Output the (x, y) coordinate of the center of the cell containing the given text.  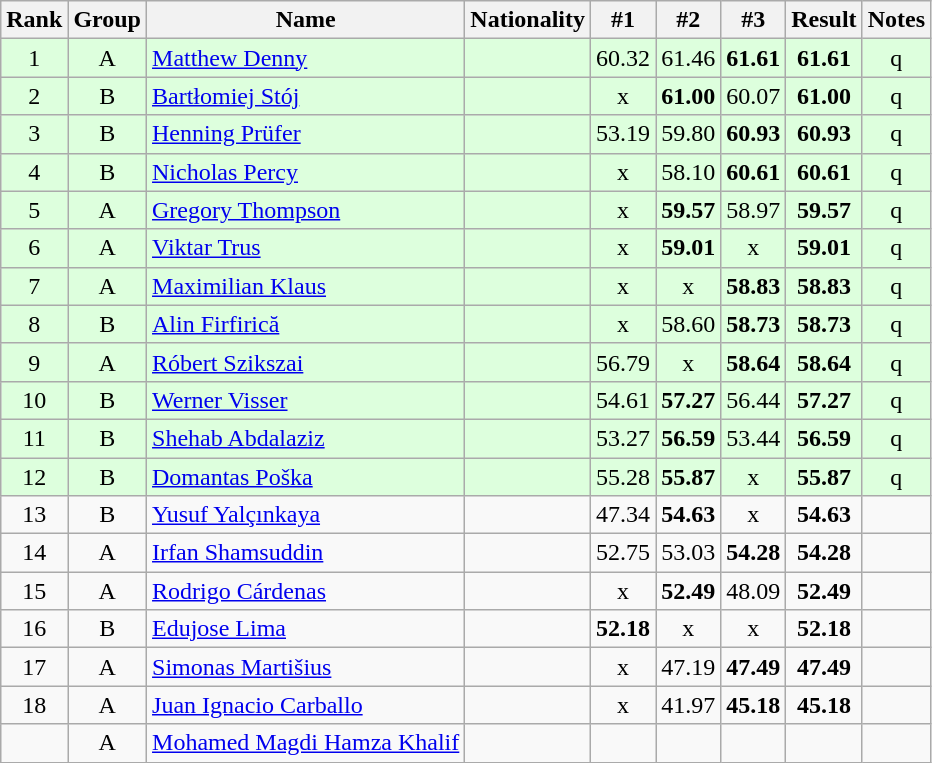
#2 (688, 20)
47.34 (624, 515)
Yusuf Yalçınkaya (306, 515)
Rank (34, 20)
58.10 (688, 172)
12 (34, 477)
Matthew Denny (306, 58)
Notes (896, 20)
1 (34, 58)
13 (34, 515)
16 (34, 629)
6 (34, 248)
17 (34, 667)
Maximilian Klaus (306, 286)
Alin Firfirică (306, 324)
59.80 (688, 134)
Result (824, 20)
Shehab Abdalaziz (306, 438)
53.03 (688, 553)
55.28 (624, 477)
10 (34, 400)
7 (34, 286)
4 (34, 172)
Gregory Thompson (306, 210)
56.79 (624, 362)
Werner Visser (306, 400)
18 (34, 705)
Róbert Szikszai (306, 362)
53.19 (624, 134)
11 (34, 438)
Group (108, 20)
Name (306, 20)
2 (34, 96)
5 (34, 210)
54.61 (624, 400)
52.75 (624, 553)
#1 (624, 20)
47.19 (688, 667)
Mohamed Magdi Hamza Khalif (306, 743)
Domantas Poška (306, 477)
#3 (754, 20)
41.97 (688, 705)
58.97 (754, 210)
Edujose Lima (306, 629)
53.27 (624, 438)
58.60 (688, 324)
8 (34, 324)
60.07 (754, 96)
Henning Prüfer (306, 134)
Nicholas Percy (306, 172)
14 (34, 553)
Bartłomiej Stój (306, 96)
Viktar Trus (306, 248)
53.44 (754, 438)
Simonas Martišius (306, 667)
3 (34, 134)
9 (34, 362)
Juan Ignacio Carballo (306, 705)
48.09 (754, 591)
Rodrigo Cárdenas (306, 591)
15 (34, 591)
60.32 (624, 58)
Irfan Shamsuddin (306, 553)
Nationality (528, 20)
56.44 (754, 400)
61.46 (688, 58)
